Return (x, y) of the center of cell containing provided text 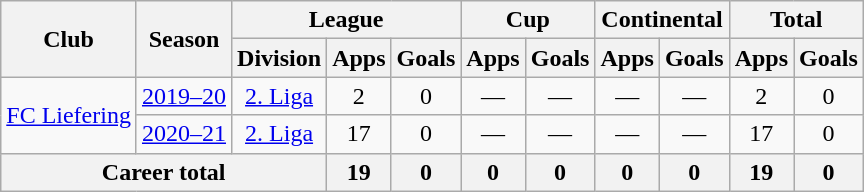
Career total (164, 172)
Continental (662, 20)
Season (184, 39)
Club (69, 39)
2019–20 (184, 96)
League (346, 20)
FC Liefering (69, 115)
Total (796, 20)
Cup (528, 20)
Division (280, 58)
2020–21 (184, 134)
